Provide the [x, y] coordinate of the cell's center where the given text is located.  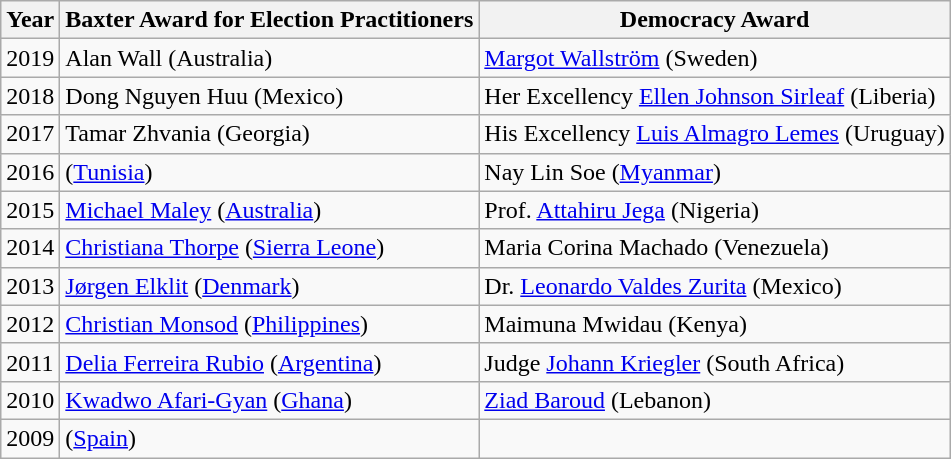
Prof. Attahiru Jega (Nigeria) [715, 210]
(Spain) [270, 438]
2013 [30, 286]
Democracy Award [715, 20]
Tamar Zhvania (Georgia) [270, 134]
Jørgen Elklit (Denmark) [270, 286]
Kwadwo Afari-Gyan (Ghana) [270, 400]
2016 [30, 172]
Alan Wall (Australia) [270, 58]
2012 [30, 324]
Delia Ferreira Rubio (Argentina) [270, 362]
Dong Nguyen Huu (Mexico) [270, 96]
Judge Johann Kriegler (South Africa) [715, 362]
Her Excellency Ellen Johnson Sirleaf (Liberia) [715, 96]
2018 [30, 96]
2017 [30, 134]
Michael Maley (Australia) [270, 210]
Year [30, 20]
(Tunisia) [270, 172]
2019 [30, 58]
Nay Lin Soe (Myanmar) [715, 172]
2011 [30, 362]
His Excellency Luis Almagro Lemes (Uruguay) [715, 134]
Margot Wallström (Sweden) [715, 58]
Baxter Award for Election Practitioners [270, 20]
Maimuna Mwidau (Kenya) [715, 324]
Christiana Thorpe (Sierra Leone) [270, 248]
Ziad Baroud (Lebanon) [715, 400]
2015 [30, 210]
Dr. Leonardo Valdes Zurita (Mexico) [715, 286]
Maria Corina Machado (Venezuela) [715, 248]
2014 [30, 248]
Christian Monsod (Philippines) [270, 324]
2010 [30, 400]
2009 [30, 438]
